Search for the cell housing the specified text and yield its (X, Y) center coordinate. 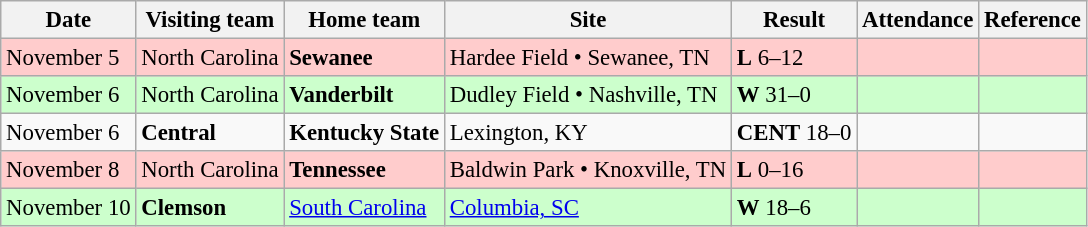
Visiting team (210, 20)
W 31–0 (794, 95)
Lexington, KY (588, 133)
Reference (1033, 20)
Site (588, 20)
Date (68, 20)
Kentucky State (364, 133)
Result (794, 20)
Tennessee (364, 170)
Dudley Field • Nashville, TN (588, 95)
CENT 18–0 (794, 133)
Home team (364, 20)
Vanderbilt (364, 95)
Hardee Field • Sewanee, TN (588, 58)
Clemson (210, 208)
November 8 (68, 170)
Attendance (918, 20)
November 5 (68, 58)
November 10 (68, 208)
L 0–16 (794, 170)
Columbia, SC (588, 208)
Central (210, 133)
W 18–6 (794, 208)
Sewanee (364, 58)
L 6–12 (794, 58)
Baldwin Park • Knoxville, TN (588, 170)
South Carolina (364, 208)
